Return the [x, y] coordinate for the center point of the cell that contains the specified text.  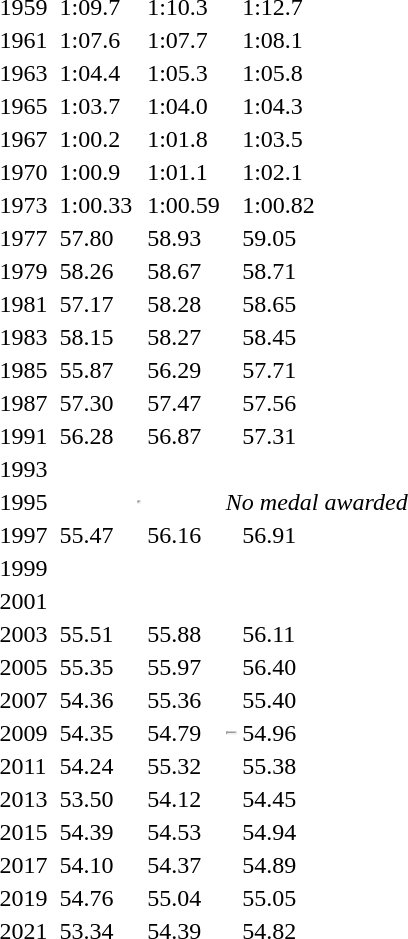
1:00.59 [184, 205]
54.39 [96, 832]
1:07.6 [96, 40]
54.79 [184, 733]
58.28 [184, 304]
54.12 [184, 799]
54.10 [96, 865]
1:03.7 [96, 106]
55.97 [184, 667]
1:04.0 [184, 106]
58.93 [184, 238]
55.88 [184, 634]
55.36 [184, 700]
1:00.33 [96, 205]
54.24 [96, 766]
58.26 [96, 271]
55.04 [184, 898]
1:00.9 [96, 172]
58.15 [96, 337]
56.16 [184, 535]
56.28 [96, 436]
54.36 [96, 700]
1:04.4 [96, 73]
54.53 [184, 832]
1:01.8 [184, 139]
54.37 [184, 865]
55.87 [96, 370]
56.29 [184, 370]
1:01.1 [184, 172]
1:00.2 [96, 139]
58.67 [184, 271]
57.47 [184, 403]
58.27 [184, 337]
1:05.3 [184, 73]
56.87 [184, 436]
55.51 [96, 634]
57.30 [96, 403]
54.76 [96, 898]
55.35 [96, 667]
57.17 [96, 304]
53.50 [96, 799]
57.80 [96, 238]
54.35 [96, 733]
1:07.7 [184, 40]
55.47 [96, 535]
55.32 [184, 766]
